Pinpoint the cell where the given text exists, returning its (X, Y) midpoint coordinate. 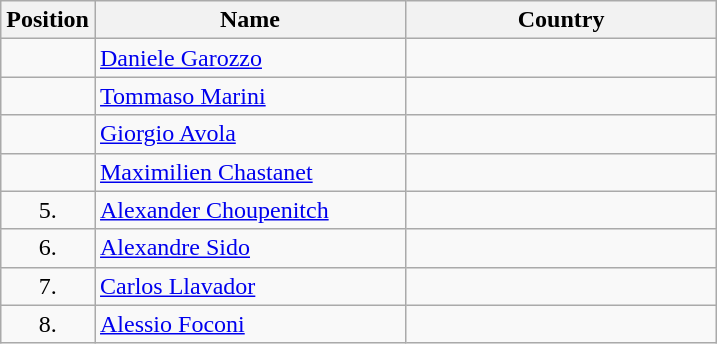
Maximilien Chastanet (250, 172)
Alexandre Sido (250, 248)
Giorgio Avola (250, 134)
Daniele Garozzo (250, 58)
8. (48, 324)
Name (250, 20)
Position (48, 20)
6. (48, 248)
Alexander Choupenitch (250, 210)
5. (48, 210)
Country (562, 20)
Tommaso Marini (250, 96)
Alessio Foconi (250, 324)
7. (48, 286)
Carlos Llavador (250, 286)
